Capture the cell that displays the provided text and extract its [x, y] central coordinate. 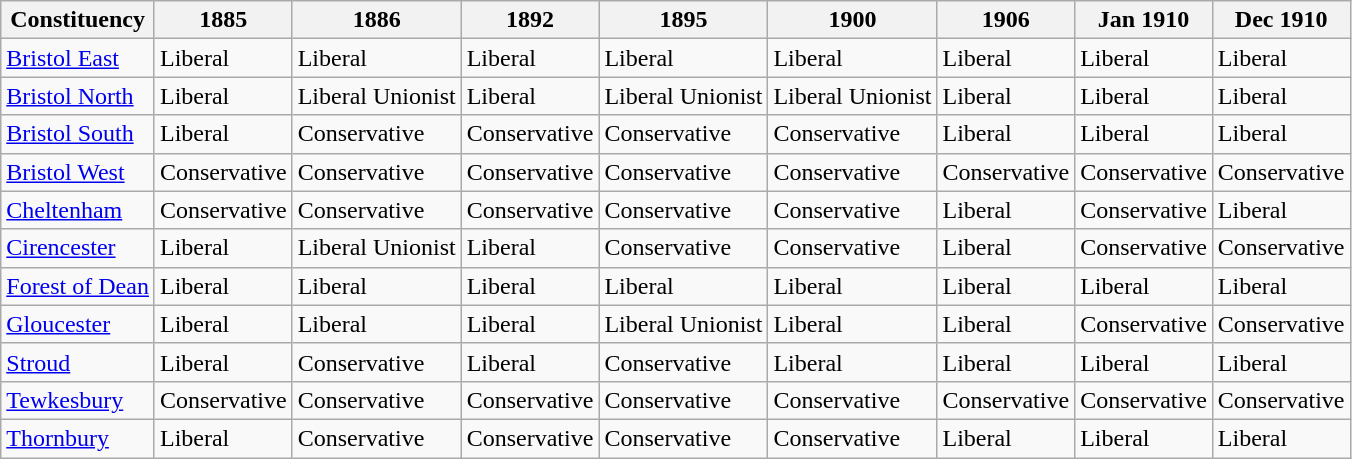
Jan 1910 [1144, 20]
1885 [223, 20]
1886 [376, 20]
Stroud [78, 362]
1906 [1006, 20]
Dec 1910 [1281, 20]
Tewkesbury [78, 400]
Constituency [78, 20]
Gloucester [78, 324]
Forest of Dean [78, 286]
1895 [684, 20]
1900 [852, 20]
Bristol East [78, 58]
1892 [530, 20]
Bristol North [78, 96]
Bristol West [78, 172]
Cheltenham [78, 210]
Bristol South [78, 134]
Cirencester [78, 248]
Thornbury [78, 438]
